Return (X, Y) of the center of cell containing provided text 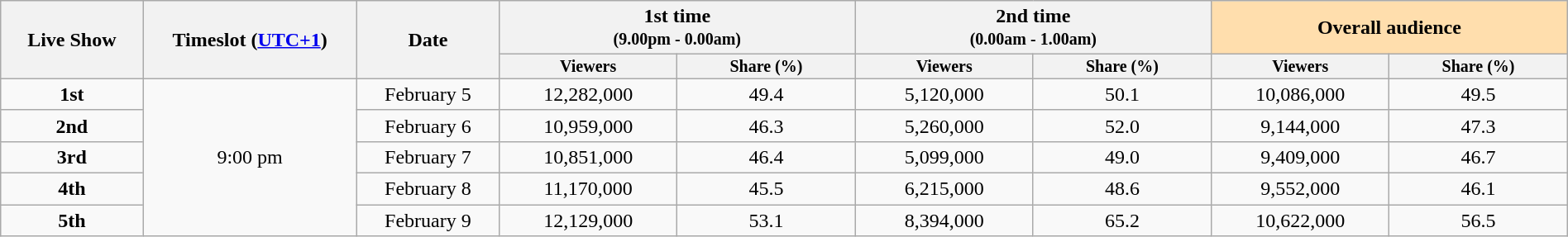
2nd (72, 126)
50.1 (1121, 94)
45.5 (766, 188)
46.1 (1479, 188)
5,120,000 (944, 94)
8,394,000 (944, 220)
February 7 (428, 157)
12,282,000 (589, 94)
February 6 (428, 126)
48.6 (1121, 188)
49.5 (1479, 94)
5,260,000 (944, 126)
February 9 (428, 220)
1st time (9.00pm - 0.00am) (678, 28)
47.3 (1479, 126)
65.2 (1121, 220)
February 8 (428, 188)
2nd time (0.00am - 1.00am) (1034, 28)
49.0 (1121, 157)
9:00 pm (250, 157)
3rd (72, 157)
6,215,000 (944, 188)
5th (72, 220)
46.4 (766, 157)
Date (428, 40)
10,086,000 (1300, 94)
46.7 (1479, 157)
4th (72, 188)
10,851,000 (589, 157)
53.1 (766, 220)
Live Show (72, 40)
49.4 (766, 94)
9,144,000 (1300, 126)
11,170,000 (589, 188)
5,099,000 (944, 157)
1st (72, 94)
46.3 (766, 126)
10,959,000 (589, 126)
52.0 (1121, 126)
9,552,000 (1300, 188)
56.5 (1479, 220)
February 5 (428, 94)
12,129,000 (589, 220)
Overall audience (1389, 28)
Timeslot (UTC+1) (250, 40)
10,622,000 (1300, 220)
9,409,000 (1300, 157)
